Search for the cell housing the specified text and yield its [x, y] center coordinate. 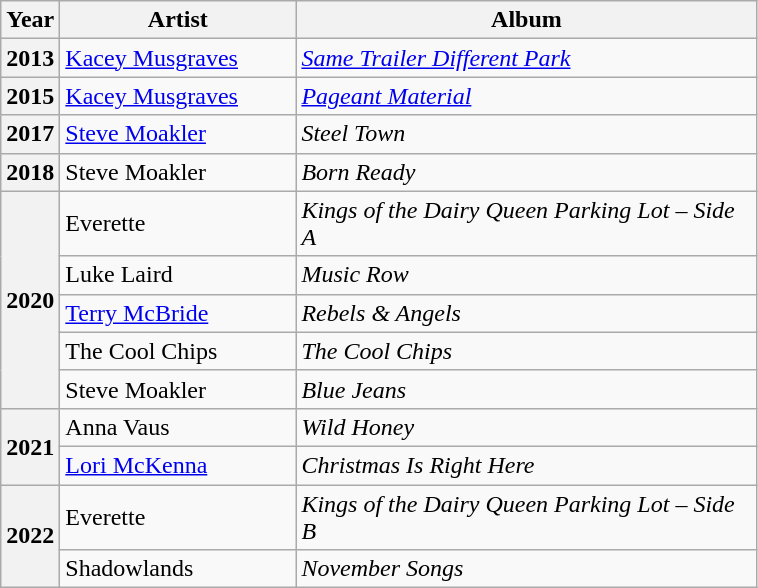
Anna Vaus [178, 427]
2020 [30, 300]
Terry McBride [178, 313]
Pageant Material [526, 96]
2018 [30, 172]
Artist [178, 20]
2021 [30, 446]
Year [30, 20]
Rebels & Angels [526, 313]
Steel Town [526, 134]
2015 [30, 96]
November Songs [526, 569]
Blue Jeans [526, 389]
2017 [30, 134]
Christmas Is Right Here [526, 465]
Born Ready [526, 172]
Kings of the Dairy Queen Parking Lot – Side A [526, 224]
Music Row [526, 275]
2013 [30, 58]
Album [526, 20]
Shadowlands [178, 569]
2022 [30, 536]
Luke Laird [178, 275]
Same Trailer Different Park [526, 58]
Lori McKenna [178, 465]
Wild Honey [526, 427]
Kings of the Dairy Queen Parking Lot – Side B [526, 516]
